Capture the cell that displays the provided text and extract its [x, y] central coordinate. 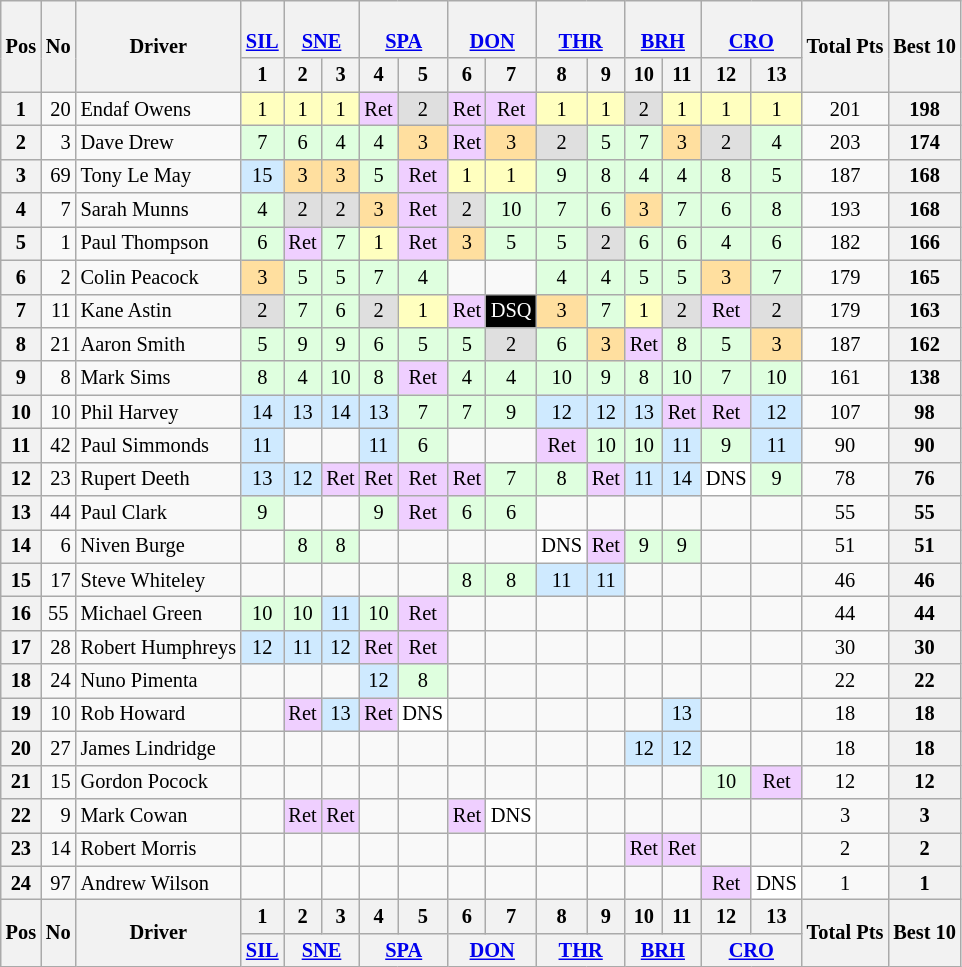
78 [846, 479]
Phil Harvey [158, 412]
107 [846, 412]
Niven Burge [158, 546]
Michael Green [158, 613]
Tony Le May [158, 176]
Kane Astin [158, 311]
Rupert Deeth [158, 479]
42 [58, 445]
Paul Thompson [158, 243]
198 [924, 109]
Mark Cowan [158, 815]
Rob Howard [158, 714]
138 [924, 378]
19 [21, 714]
162 [924, 344]
193 [846, 210]
Robert Morris [158, 849]
Paul Simmonds [158, 445]
165 [924, 277]
Colin Peacock [158, 277]
Aaron Smith [158, 344]
James Lindridge [158, 748]
166 [924, 243]
98 [924, 412]
Endaf Owens [158, 109]
Mark Sims [158, 378]
182 [846, 243]
DSQ [511, 311]
Andrew Wilson [158, 883]
163 [924, 311]
203 [846, 142]
Paul Clark [158, 513]
16 [21, 613]
27 [58, 748]
Gordon Pocock [158, 782]
Steve Whiteley [158, 580]
Robert Humphreys [158, 647]
Dave Drew [158, 142]
28 [58, 647]
Nuno Pimenta [158, 681]
69 [58, 176]
76 [924, 479]
97 [58, 883]
174 [924, 142]
201 [846, 109]
Sarah Munns [158, 210]
161 [846, 378]
